Locate the cell with the specified text and output its (x, y) center coordinate. 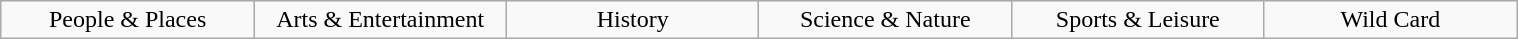
Science & Nature (886, 20)
People & Places (128, 20)
Arts & Entertainment (380, 20)
Wild Card (1390, 20)
Sports & Leisure (1138, 20)
History (632, 20)
